Capture the cell that displays the provided text and extract its [X, Y] central coordinate. 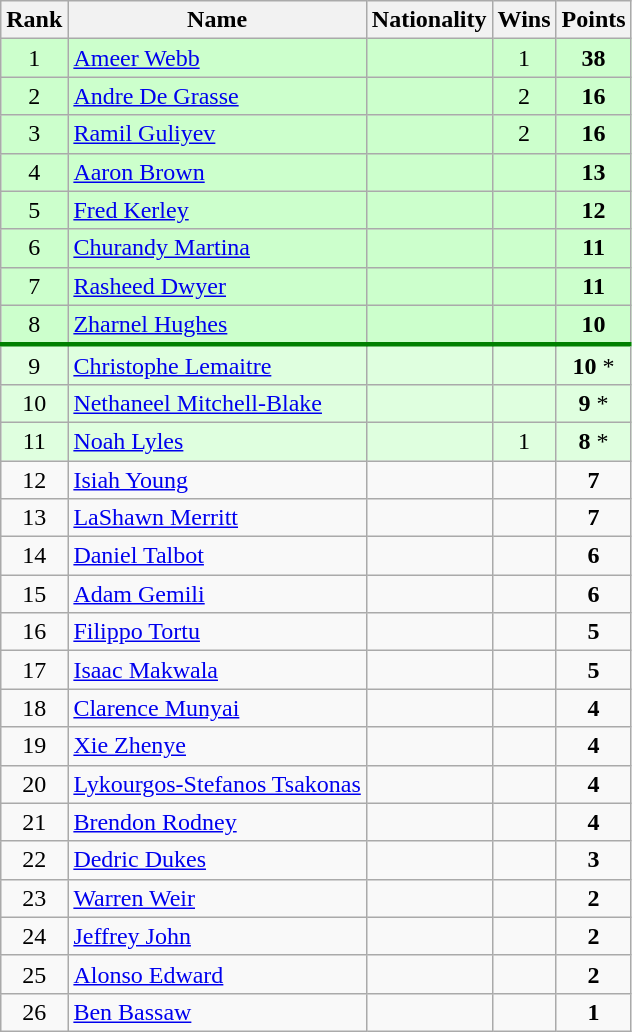
Filippo Tortu [217, 632]
Isiah Young [217, 479]
17 [34, 670]
24 [34, 936]
Isaac Makwala [217, 670]
19 [34, 746]
Nationality [429, 20]
10 * [594, 365]
Alonso Edward [217, 974]
Aaron Brown [217, 172]
Lykourgos-Stefanos Tsakonas [217, 784]
Clarence Munyai [217, 708]
Andre De Grasse [217, 96]
Daniel Talbot [217, 556]
Zharnel Hughes [217, 325]
23 [34, 898]
Warren Weir [217, 898]
38 [594, 58]
21 [34, 822]
Dedric Dukes [217, 860]
Ben Bassaw [217, 1012]
8 * [594, 441]
9 [34, 365]
20 [34, 784]
Jeffrey John [217, 936]
26 [34, 1012]
14 [34, 556]
Xie Zhenye [217, 746]
Points [594, 20]
Adam Gemili [217, 594]
15 [34, 594]
Ameer Webb [217, 58]
Brendon Rodney [217, 822]
LaShawn Merritt [217, 518]
8 [34, 325]
Rasheed Dwyer [217, 286]
18 [34, 708]
Noah Lyles [217, 441]
Ramil Guliyev [217, 134]
Wins [524, 20]
Nethaneel Mitchell-Blake [217, 403]
25 [34, 974]
Name [217, 20]
Christophe Lemaitre [217, 365]
Churandy Martina [217, 248]
Fred Kerley [217, 210]
Rank [34, 20]
22 [34, 860]
9 * [594, 403]
